From the cell containing the given text, extract its center point as [X, Y] coordinate. 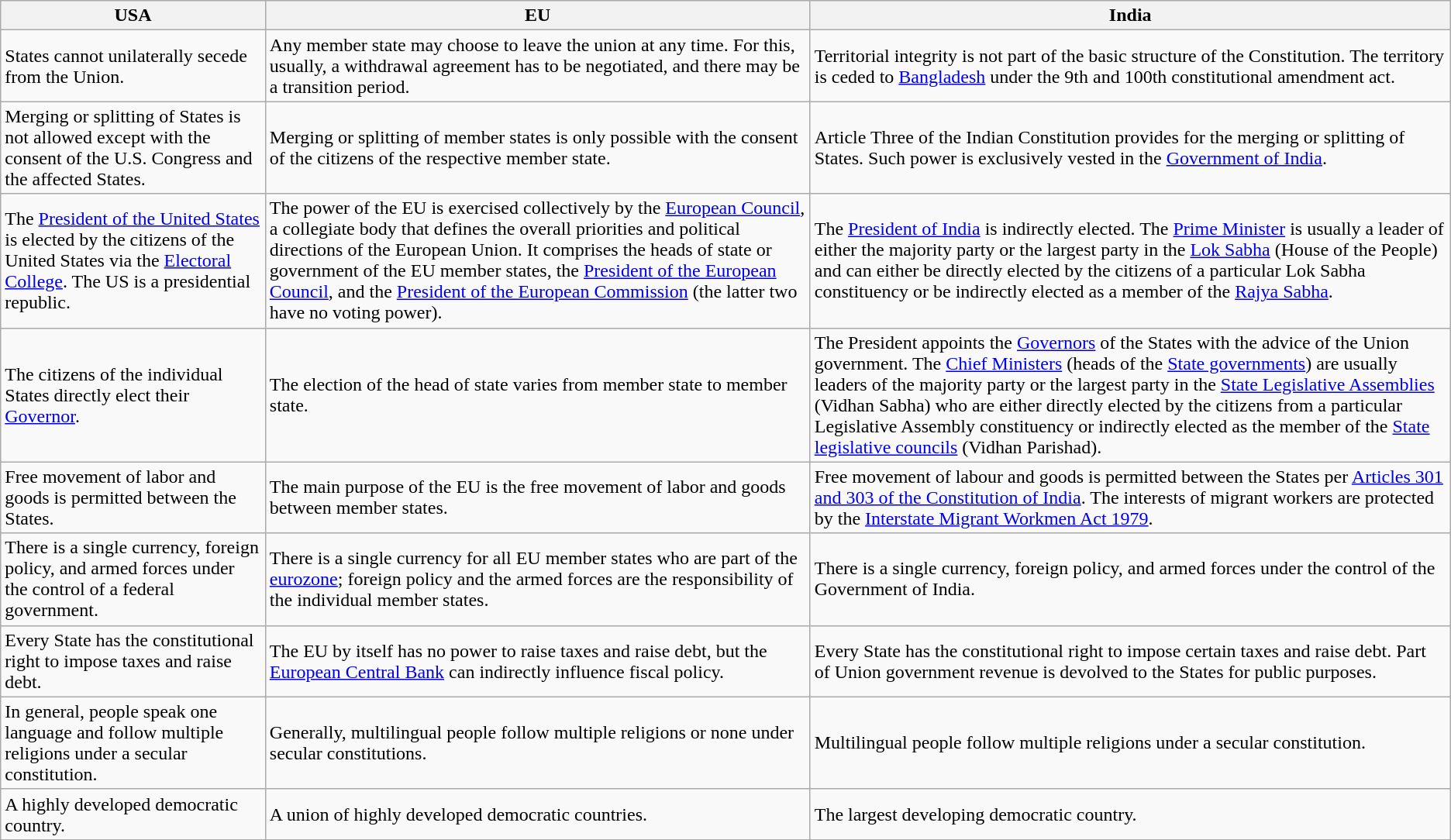
The EU by itself has no power to raise taxes and raise debt, but the European Central Bank can indirectly influence fiscal policy. [538, 661]
Every State has the constitutional right to impose taxes and raise debt. [133, 661]
The citizens of the individual States directly elect their Governor. [133, 395]
Merging or splitting of member states is only possible with the consent of the citizens of the respective member state. [538, 147]
States cannot unilaterally secede from the Union. [133, 66]
There is a single currency, foreign policy, and armed forces under the control of the Government of India. [1130, 580]
There is a single currency, foreign policy, and armed forces under the control of a federal government. [133, 580]
The election of the head of state varies from member state to member state. [538, 395]
In general, people speak one language and follow multiple religions under a secular constitution. [133, 742]
EU [538, 15]
India [1130, 15]
Free movement of labor and goods is permitted between the States. [133, 497]
A union of highly developed democratic countries. [538, 814]
USA [133, 15]
Generally, multilingual people follow multiple religions or none under secular constitutions. [538, 742]
Merging or splitting of States is not allowed except with the consent of the U.S. Congress and the affected States. [133, 147]
A highly developed democratic country. [133, 814]
Multilingual people follow multiple religions under a secular constitution. [1130, 742]
The main purpose of the EU is the free movement of labor and goods between member states. [538, 497]
The President of the United States is elected by the citizens of the United States via the Electoral College. The US is a presidential republic. [133, 260]
The largest developing democratic country. [1130, 814]
